Determine the [x, y] coordinate at the center of the cell enclosing the given text.  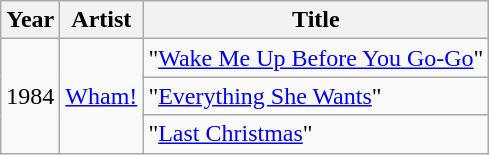
1984 [30, 96]
Wham! [102, 96]
Title [316, 20]
"Last Christmas" [316, 134]
Year [30, 20]
"Wake Me Up Before You Go-Go" [316, 58]
"Everything She Wants" [316, 96]
Artist [102, 20]
